Return the (x, y) coordinate for the center point of the cell that contains the specified text.  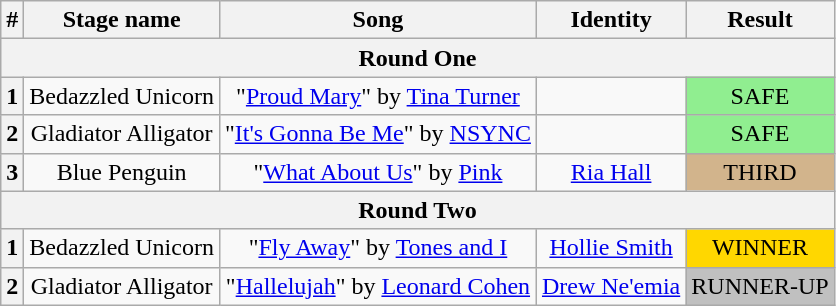
# (12, 20)
WINNER (760, 248)
RUNNER-UP (760, 286)
Round One (418, 58)
"Proud Mary" by Tina Turner (378, 96)
Result (760, 20)
Blue Penguin (122, 172)
Ria Hall (610, 172)
3 (12, 172)
Hollie Smith (610, 248)
Round Two (418, 210)
Identity (610, 20)
"What About Us" by Pink (378, 172)
THIRD (760, 172)
Song (378, 20)
"Hallelujah" by Leonard Cohen (378, 286)
"Fly Away" by Tones and I (378, 248)
Stage name (122, 20)
"It's Gonna Be Me" by NSYNC (378, 134)
Drew Ne'emia (610, 286)
